From the cell containing the given text, extract its center point as (x, y) coordinate. 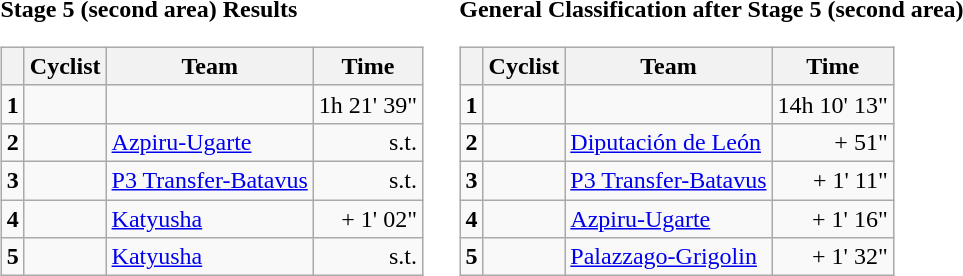
+ 1' 02" (368, 219)
14h 10' 13" (832, 104)
+ 1' 16" (832, 219)
Diputación de León (668, 142)
1h 21' 39" (368, 104)
+ 1' 11" (832, 180)
Palazzago-Grigolin (668, 257)
+ 1' 32" (832, 257)
+ 51" (832, 142)
